Search for the cell housing the specified text and yield its (x, y) center coordinate. 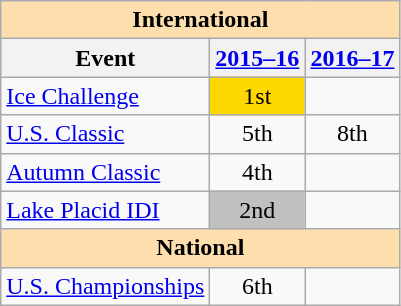
2016–17 (352, 58)
5th (258, 134)
Ice Challenge (106, 96)
U.S. Championships (106, 286)
U.S. Classic (106, 134)
National (200, 248)
8th (352, 134)
2nd (258, 210)
International (200, 20)
Lake Placid IDI (106, 210)
4th (258, 172)
Autumn Classic (106, 172)
1st (258, 96)
Event (106, 58)
6th (258, 286)
2015–16 (258, 58)
